Pinpoint the cell where the given text exists, returning its [x, y] midpoint coordinate. 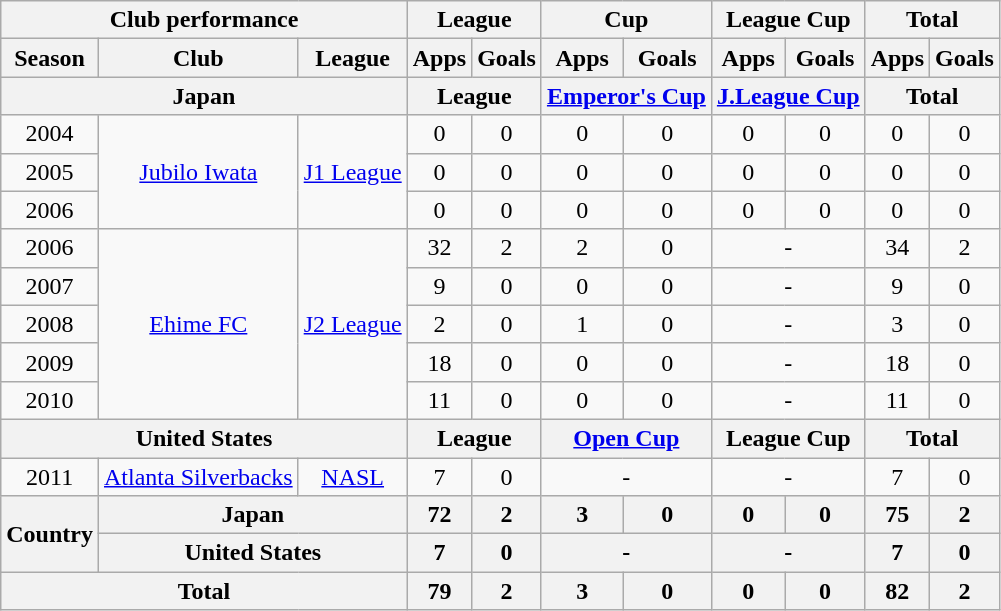
79 [439, 591]
Season [50, 58]
34 [897, 248]
J.League Cup [788, 96]
2007 [50, 286]
NASL [352, 477]
J1 League [352, 172]
Club [198, 58]
2004 [50, 134]
Jubilo Iwata [198, 172]
Open Cup [626, 438]
1 [582, 324]
2005 [50, 172]
75 [897, 515]
82 [897, 591]
Atlanta Silverbacks [198, 477]
2011 [50, 477]
J2 League [352, 324]
Club performance [204, 20]
2009 [50, 362]
Ehime FC [198, 324]
32 [439, 248]
Country [50, 534]
Cup [626, 20]
Emperor's Cup [626, 96]
2010 [50, 400]
72 [439, 515]
2008 [50, 324]
